Pinpoint the cell where the given text exists, returning its [x, y] midpoint coordinate. 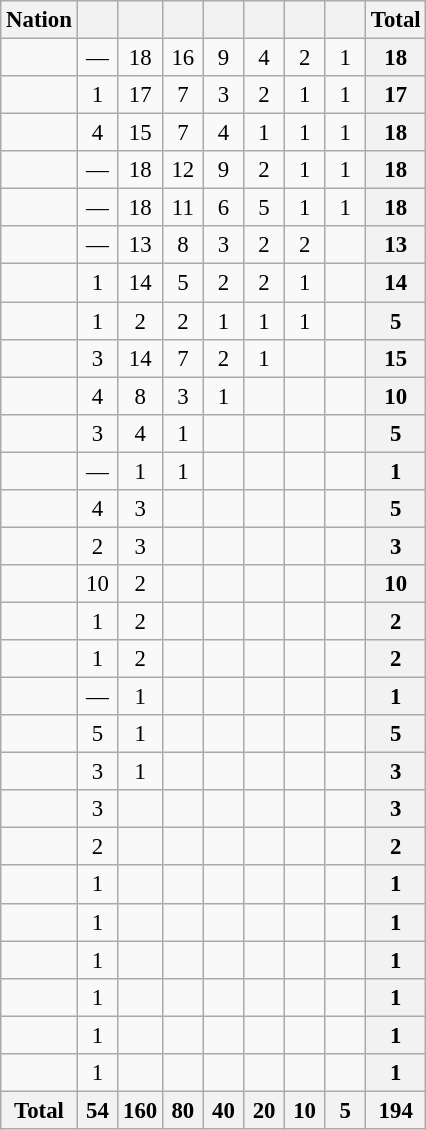
12 [184, 170]
194 [396, 1110]
160 [140, 1110]
16 [184, 58]
40 [224, 1110]
80 [184, 1110]
54 [98, 1110]
20 [264, 1110]
11 [184, 208]
Nation [39, 20]
6 [224, 208]
